Return the (x, y) coordinate for the center point of the cell that contains the specified text.  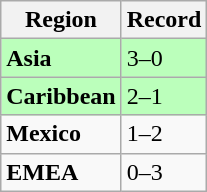
0–3 (164, 172)
Record (164, 20)
Mexico (61, 134)
1–2 (164, 134)
Asia (61, 58)
2–1 (164, 96)
EMEA (61, 172)
Region (61, 20)
Caribbean (61, 96)
3–0 (164, 58)
